Extract the [x, y] coordinate from the center of the cell holding the provided text.  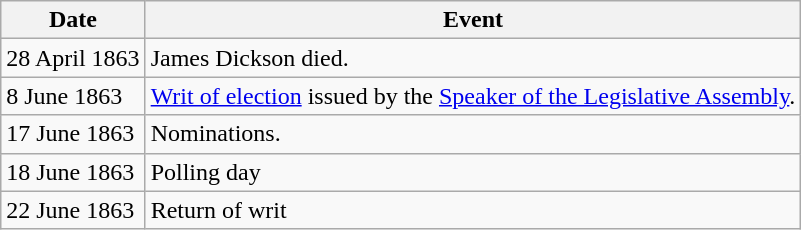
Return of writ [473, 210]
22 June 1863 [73, 210]
Polling day [473, 172]
Event [473, 20]
8 June 1863 [73, 96]
James Dickson died. [473, 58]
Writ of election issued by the Speaker of the Legislative Assembly. [473, 96]
18 June 1863 [73, 172]
17 June 1863 [73, 134]
Nominations. [473, 134]
Date [73, 20]
28 April 1863 [73, 58]
